Return (X, Y) of the center of cell containing provided text 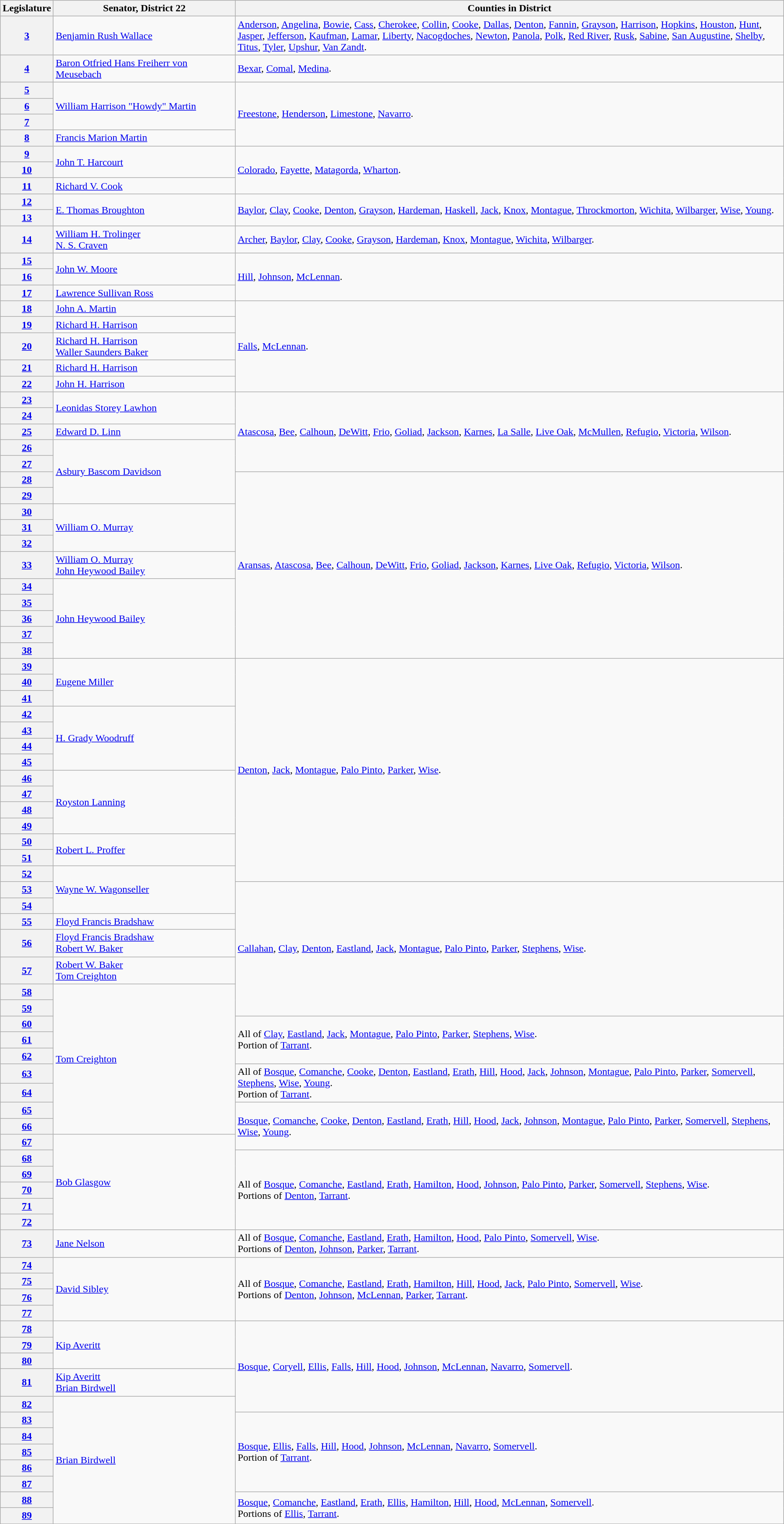
Francis Marion Martin (144, 138)
3 (27, 36)
57 (27, 970)
Senator, District 22 (144, 8)
All of Bosque, Comanche, Eastland, Erath, Hamilton, Hood, Palo Pinto, Somervell, Wise.Portions of Denton, Johnson, Parker, Tarrant. (509, 1244)
Asbury Bascom Davidson (144, 471)
77 (27, 1313)
73 (27, 1244)
71 (27, 1206)
74 (27, 1265)
62 (27, 1056)
35 (27, 603)
61 (27, 1040)
15 (27, 261)
John T. Harcourt (144, 162)
63 (27, 1074)
47 (27, 794)
Legislature (27, 8)
Richard V. Cook (144, 186)
81 (27, 1383)
40 (27, 682)
Bob Glasgow (144, 1182)
Falls, McLennan. (509, 346)
Baylor, Clay, Cooke, Denton, Grayson, Hardeman, Haskell, Jack, Knox, Montague, Throckmorton, Wichita, Wilbarger, Wise, Young. (509, 210)
Bosque, Ellis, Falls, Hill, Hood, Johnson, McLennan, Navarro, Somervell.Portion of Tarrant. (509, 1452)
Robert L. Proffer (144, 850)
55 (27, 921)
Edward D. Linn (144, 432)
Denton, Jack, Montague, Palo Pinto, Parker, Wise. (509, 770)
4 (27, 69)
Kip AverittBrian Birdwell (144, 1383)
51 (27, 858)
37 (27, 634)
34 (27, 587)
Baron Otfried Hans Freiherr von Meusebach (144, 69)
49 (27, 826)
36 (27, 618)
Richard H. HarrisonWaller Saunders Baker (144, 346)
72 (27, 1222)
66 (27, 1126)
William Harrison "Howdy" Martin (144, 106)
75 (27, 1281)
27 (27, 463)
E. Thomas Broughton (144, 210)
54 (27, 906)
Benjamin Rush Wallace (144, 36)
All of Bosque, Comanche, Eastland, Erath, Hamilton, Hood, Johnson, Palo Pinto, Parker, Somervell, Stephens, Wise.Portions of Denton, Tarrant. (509, 1190)
Leonidas Storey Lawhon (144, 408)
16 (27, 277)
10 (27, 170)
21 (27, 368)
Atascosa, Bee, Calhoun, DeWitt, Frio, Goliad, Jackson, Karnes, La Salle, Live Oak, McMullen, Refugio, Victoria, Wilson. (509, 432)
David Sibley (144, 1289)
53 (27, 890)
52 (27, 874)
65 (27, 1110)
43 (27, 730)
Bosque, Coryell, Ellis, Falls, Hill, Hood, Johnson, McLennan, Navarro, Somervell. (509, 1366)
56 (27, 943)
Archer, Baylor, Clay, Cooke, Grayson, Hardeman, Knox, Montague, Wichita, Wilbarger. (509, 239)
All of Clay, Eastland, Jack, Montague, Palo Pinto, Parker, Stephens, Wise.Portion of Tarrant. (509, 1040)
Tom Creighton (144, 1059)
Counties in District (509, 8)
Callahan, Clay, Denton, Eastland, Jack, Montague, Palo Pinto, Parker, Stephens, Wise. (509, 949)
6 (27, 106)
88 (27, 1500)
70 (27, 1190)
78 (27, 1329)
Hill, Johnson, McLennan. (509, 277)
18 (27, 309)
32 (27, 543)
85 (27, 1452)
John A. Martin (144, 309)
64 (27, 1093)
44 (27, 746)
42 (27, 714)
Royston Lanning (144, 802)
Aransas, Atascosa, Bee, Calhoun, DeWitt, Frio, Goliad, Jackson, Karnes, Live Oak, Refugio, Victoria, Wilson. (509, 565)
19 (27, 325)
Kip Averitt (144, 1345)
50 (27, 842)
25 (27, 432)
46 (27, 778)
22 (27, 384)
17 (27, 293)
87 (27, 1484)
13 (27, 217)
33 (27, 565)
H. Grady Woodruff (144, 738)
Bosque, Comanche, Cooke, Denton, Eastland, Erath, Hill, Hood, Jack, Johnson, Montague, Palo Pinto, Parker, Somervell, Stephens, Wise, Young. (509, 1126)
83 (27, 1420)
76 (27, 1297)
John Heywood Bailey (144, 618)
79 (27, 1345)
29 (27, 495)
26 (27, 448)
William O. Murray (144, 528)
84 (27, 1436)
82 (27, 1404)
59 (27, 1008)
Freestone, Henderson, Limestone, Navarro. (509, 114)
Eugene Miller (144, 682)
80 (27, 1361)
John W. Moore (144, 269)
89 (27, 1516)
48 (27, 810)
86 (27, 1468)
Floyd Francis BradshawRobert W. Baker (144, 943)
23 (27, 400)
William H. TrolingerN. S. Craven (144, 239)
31 (27, 528)
Bosque, Comanche, Eastland, Erath, Ellis, Hamilton, Hill, Hood, McLennan, Somervell.Portions of Ellis, Tarrant. (509, 1508)
8 (27, 138)
11 (27, 186)
Jane Nelson (144, 1244)
Brian Birdwell (144, 1460)
41 (27, 698)
12 (27, 202)
Robert W. BakerTom Creighton (144, 970)
14 (27, 239)
30 (27, 512)
9 (27, 154)
20 (27, 346)
5 (27, 90)
Bexar, Comal, Medina. (509, 69)
69 (27, 1174)
John H. Harrison (144, 384)
24 (27, 416)
Floyd Francis Bradshaw (144, 921)
67 (27, 1142)
60 (27, 1024)
28 (27, 479)
Wayne W. Wagonseller (144, 890)
Lawrence Sullivan Ross (144, 293)
7 (27, 122)
39 (27, 666)
68 (27, 1158)
45 (27, 762)
38 (27, 650)
William O. MurrayJohn Heywood Bailey (144, 565)
Colorado, Fayette, Matagorda, Wharton. (509, 170)
58 (27, 992)
